Capture the cell that displays the provided text and extract its (x, y) central coordinate. 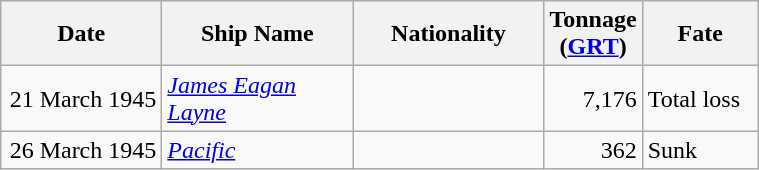
Nationality (448, 34)
Pacific (258, 150)
Tonnage(GRT) (593, 34)
Date (82, 34)
Ship Name (258, 34)
362 (593, 150)
21 March 1945 (82, 98)
7,176 (593, 98)
Fate (700, 34)
James Eagan Layne (258, 98)
Sunk (700, 150)
Total loss (700, 98)
26 March 1945 (82, 150)
